Detect which cell encompasses the target text, then output its (x, y) center coordinate. 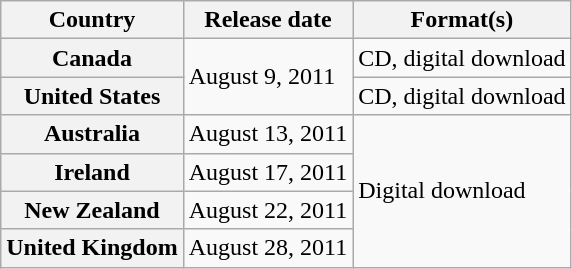
United Kingdom (92, 248)
August 17, 2011 (268, 172)
New Zealand (92, 210)
Format(s) (462, 20)
Canada (92, 58)
Release date (268, 20)
United States (92, 96)
Country (92, 20)
August 28, 2011 (268, 248)
Digital download (462, 191)
Ireland (92, 172)
August 9, 2011 (268, 77)
Australia (92, 134)
August 22, 2011 (268, 210)
August 13, 2011 (268, 134)
